Return [x, y] of the center of cell containing provided text 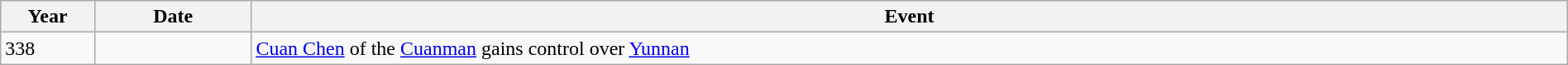
Event [910, 17]
Cuan Chen of the Cuanman gains control over Yunnan [910, 48]
Date [172, 17]
Year [48, 17]
338 [48, 48]
